Pinpoint the cell where the given text exists, returning its (x, y) midpoint coordinate. 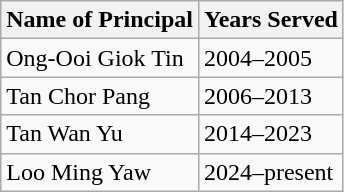
Loo Ming Yaw (100, 172)
Tan Wan Yu (100, 134)
2014–2023 (270, 134)
2024–present (270, 172)
2004–2005 (270, 58)
Years Served (270, 20)
Name of Principal (100, 20)
2006–2013 (270, 96)
Tan Chor Pang (100, 96)
Ong-Ooi Giok Tin (100, 58)
